For the text-containing cell, return its midpoint in [x, y] coordinate format. 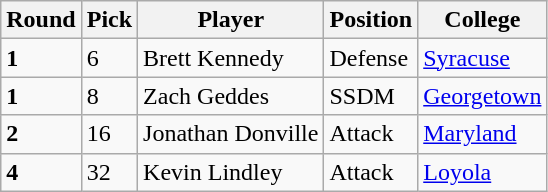
Kevin Lindley [231, 172]
Jonathan Donville [231, 134]
Loyola [482, 172]
Syracuse [482, 58]
SSDM [371, 96]
Georgetown [482, 96]
32 [109, 172]
Maryland [482, 134]
Player [231, 20]
Round [41, 20]
Defense [371, 58]
16 [109, 134]
Zach Geddes [231, 96]
College [482, 20]
Position [371, 20]
Brett Kennedy [231, 58]
8 [109, 96]
2 [41, 134]
6 [109, 58]
4 [41, 172]
Pick [109, 20]
